Provide the (x, y) coordinate of the cell's center where the given text is located.  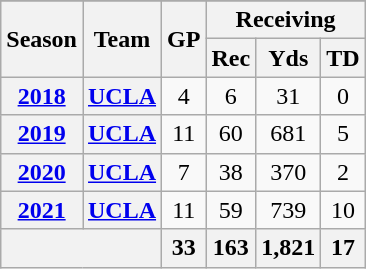
38 (231, 172)
6 (231, 96)
Yds (288, 58)
5 (343, 134)
10 (343, 210)
Season (42, 39)
Receiving (286, 20)
59 (231, 210)
1,821 (288, 248)
Rec (231, 58)
739 (288, 210)
31 (288, 96)
33 (184, 248)
60 (231, 134)
2019 (42, 134)
2018 (42, 96)
7 (184, 172)
17 (343, 248)
0 (343, 96)
2 (343, 172)
GP (184, 39)
2020 (42, 172)
370 (288, 172)
681 (288, 134)
2021 (42, 210)
Team (122, 39)
TD (343, 58)
4 (184, 96)
163 (231, 248)
